Provide the (x, y) coordinate of the cell's center where the given text is located.  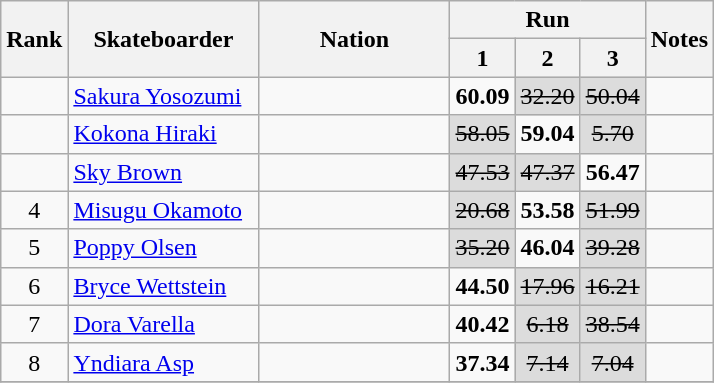
Notes (679, 39)
6.18 (548, 324)
5.70 (612, 134)
Yndiara Asp (164, 362)
7.14 (548, 362)
Sky Brown (164, 172)
60.09 (482, 96)
20.68 (482, 210)
2 (548, 58)
59.04 (548, 134)
Skateboarder (164, 39)
8 (34, 362)
1 (482, 58)
35.20 (482, 248)
3 (612, 58)
Misugu Okamoto (164, 210)
40.42 (482, 324)
39.28 (612, 248)
51.99 (612, 210)
7.04 (612, 362)
Kokona Hiraki (164, 134)
56.47 (612, 172)
37.34 (482, 362)
16.21 (612, 286)
7 (34, 324)
Sakura Yosozumi (164, 96)
46.04 (548, 248)
50.04 (612, 96)
38.54 (612, 324)
Bryce Wettstein (164, 286)
Dora Varella (164, 324)
6 (34, 286)
44.50 (482, 286)
Run (548, 20)
32.20 (548, 96)
5 (34, 248)
17.96 (548, 286)
4 (34, 210)
47.37 (548, 172)
47.53 (482, 172)
Poppy Olsen (164, 248)
58.05 (482, 134)
Nation (354, 39)
53.58 (548, 210)
Rank (34, 39)
